Output the [x, y] coordinate of the center of the cell containing the given text.  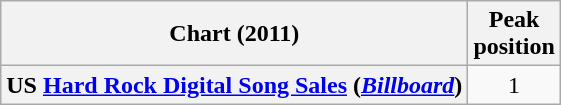
Chart (2011) [234, 34]
1 [514, 85]
US Hard Rock Digital Song Sales (Billboard) [234, 85]
Peak position [514, 34]
